Return the [X, Y] coordinate for the center point of the cell that contains the specified text.  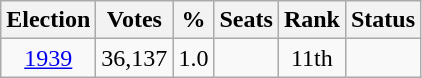
36,137 [134, 58]
11th [312, 58]
Election [48, 20]
Status [382, 20]
Rank [312, 20]
Votes [134, 20]
Seats [246, 20]
% [194, 20]
1.0 [194, 58]
1939 [48, 58]
